Output the [X, Y] coordinate of the center of the cell containing the given text.  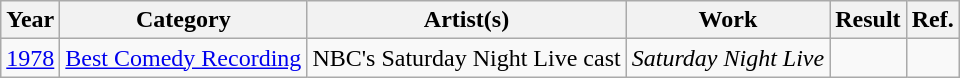
Best Comedy Recording [184, 58]
Result [868, 20]
1978 [30, 58]
Category [184, 20]
Work [728, 20]
NBC's Saturday Night Live cast [466, 58]
Year [30, 20]
Artist(s) [466, 20]
Saturday Night Live [728, 58]
Ref. [932, 20]
